From the cell containing the given text, extract its center point as (X, Y) coordinate. 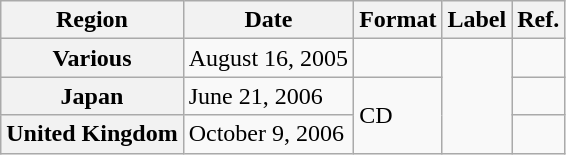
June 21, 2006 (268, 96)
Date (268, 20)
August 16, 2005 (268, 58)
Format (398, 20)
Japan (92, 96)
Label (477, 20)
Various (92, 58)
October 9, 2006 (268, 134)
CD (398, 115)
United Kingdom (92, 134)
Region (92, 20)
Ref. (538, 20)
